Capture the cell that displays the provided text and extract its [x, y] central coordinate. 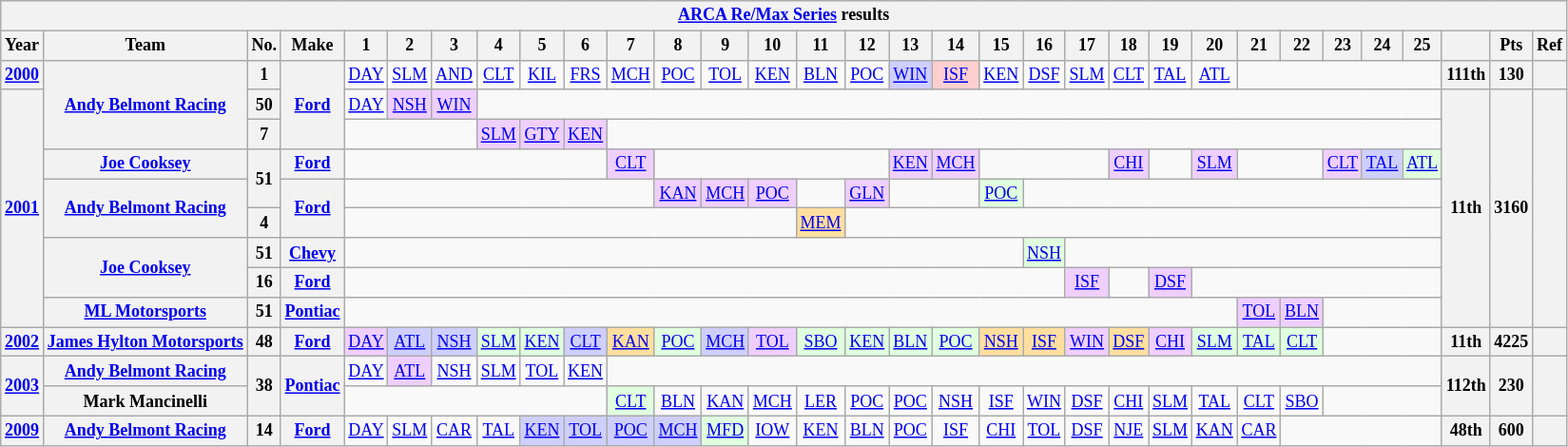
18 [1129, 46]
15 [1001, 46]
Mark Mancinelli [145, 401]
6 [586, 46]
FRS [586, 74]
ARCA Re/Max Series results [784, 15]
Team [145, 46]
22 [1303, 46]
ML Motorsports [145, 312]
KIL [542, 74]
38 [264, 386]
Pts [1512, 46]
GLN [867, 194]
4225 [1512, 342]
20 [1214, 46]
130 [1512, 74]
MEM [821, 223]
600 [1512, 430]
2001 [23, 207]
2000 [23, 74]
Ref [1550, 46]
112th [1466, 386]
2003 [23, 386]
Make [312, 46]
3160 [1512, 207]
13 [911, 46]
23 [1343, 46]
8 [678, 46]
21 [1259, 46]
3 [455, 46]
48 [264, 342]
48th [1466, 430]
Year [23, 46]
24 [1382, 46]
11 [821, 46]
James Hylton Motorsports [145, 342]
10 [772, 46]
19 [1171, 46]
IOW [772, 430]
50 [264, 105]
5 [542, 46]
25 [1423, 46]
AND [455, 74]
17 [1087, 46]
2 [410, 46]
MFD [726, 430]
Chevy [312, 253]
2002 [23, 342]
LER [821, 401]
2009 [23, 430]
12 [867, 46]
GTY [542, 133]
No. [264, 46]
230 [1512, 386]
9 [726, 46]
NJE [1129, 430]
111th [1466, 74]
